Identify which cell holds the provided text, then report its [X, Y] central coordinate. 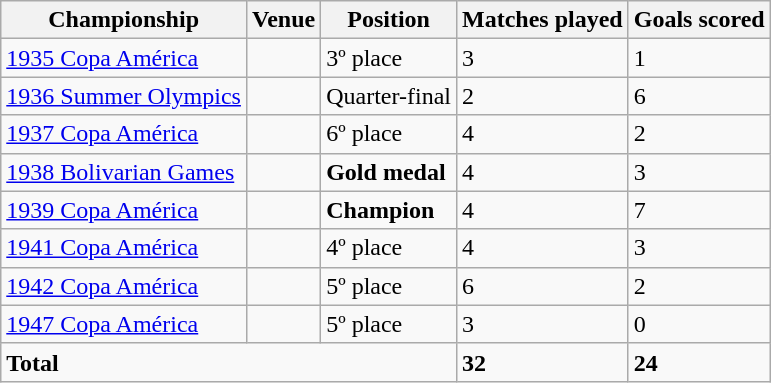
1936 Summer Olympics [124, 96]
Championship [124, 20]
32 [543, 362]
1938 Bolivarian Games [124, 172]
1939 Copa América [124, 210]
Total [229, 362]
1947 Copa América [124, 324]
Champion [389, 210]
4º place [389, 248]
1942 Copa América [124, 286]
6º place [389, 134]
3º place [389, 58]
1941 Copa América [124, 248]
Position [389, 20]
Matches played [543, 20]
Venue [283, 20]
7 [699, 210]
Quarter-final [389, 96]
1937 Copa América [124, 134]
Goals scored [699, 20]
24 [699, 362]
0 [699, 324]
1 [699, 58]
Gold medal [389, 172]
1935 Copa América [124, 58]
